Search for the cell housing the specified text and yield its [X, Y] center coordinate. 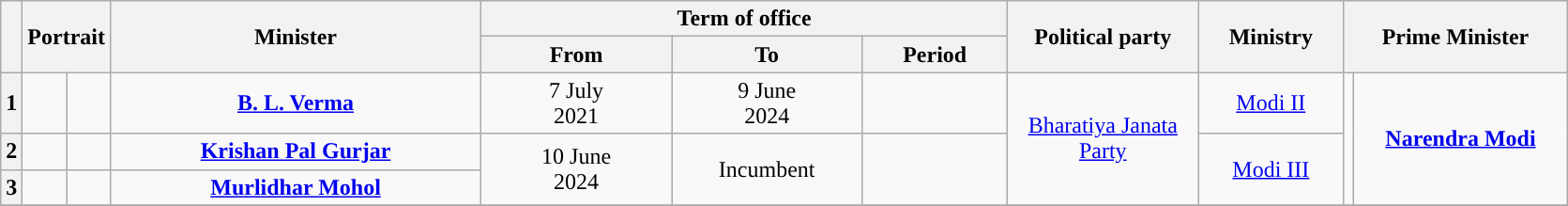
From [576, 55]
Term of office [745, 19]
To [768, 55]
2 [11, 151]
10 June2024 [576, 169]
Political party [1104, 37]
1 [11, 103]
Period [935, 55]
9 June2024 [768, 103]
Modi II [1271, 103]
Incumbent [768, 169]
B. L. Verma [295, 103]
Portrait [67, 37]
3 [11, 187]
Murlidhar Mohol [295, 187]
Minister [295, 37]
Bharatiya Janata Party [1104, 139]
Narendra Modi [1460, 139]
Ministry [1271, 37]
Krishan Pal Gurjar [295, 151]
7 July2021 [576, 103]
Modi III [1271, 169]
Prime Minister [1455, 37]
